Determine the [x, y] coordinate at the center of the cell enclosing the given text.  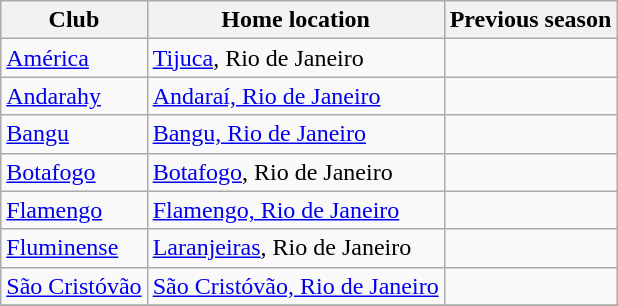
Flamengo [74, 210]
Home location [296, 20]
Botafogo, Rio de Janeiro [296, 172]
São Cristóvão [74, 286]
Fluminense [74, 248]
São Cristóvão, Rio de Janeiro [296, 286]
Andaraí, Rio de Janeiro [296, 96]
Flamengo, Rio de Janeiro [296, 210]
Club [74, 20]
Bangu [74, 134]
Botafogo [74, 172]
Laranjeiras, Rio de Janeiro [296, 248]
América [74, 58]
Andarahy [74, 96]
Previous season [530, 20]
Bangu, Rio de Janeiro [296, 134]
Tijuca, Rio de Janeiro [296, 58]
